Extract the (X, Y) coordinate from the center of the cell holding the provided text.  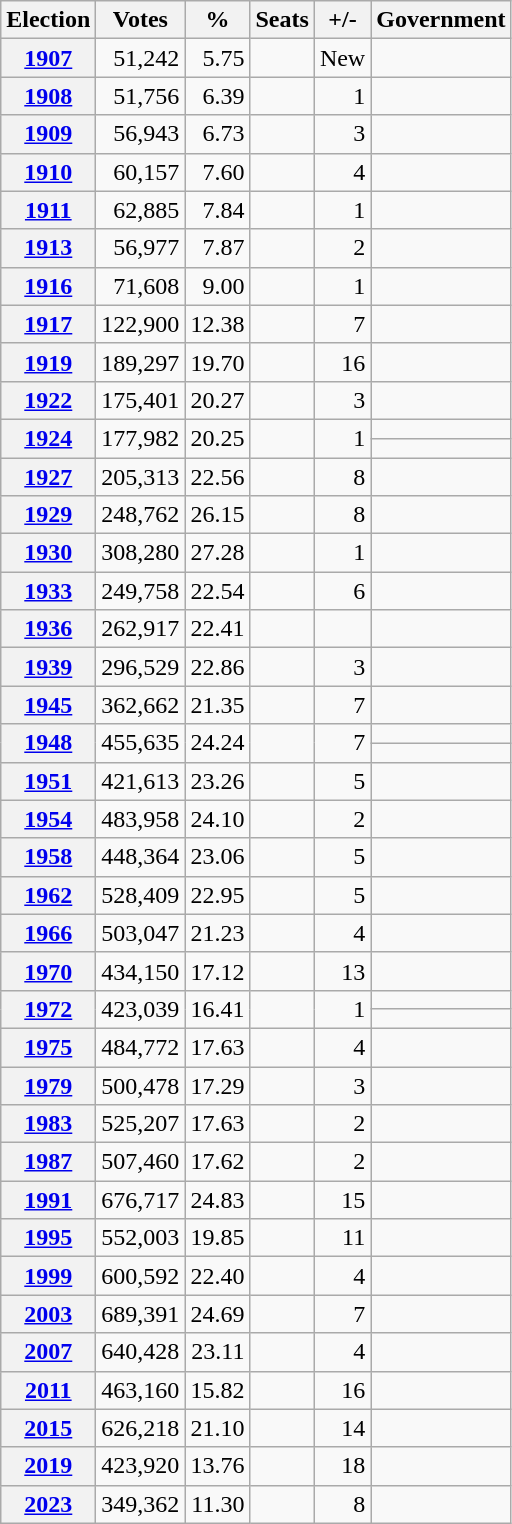
13 (342, 971)
15.82 (218, 1390)
7.60 (218, 172)
177,982 (140, 438)
19.70 (218, 362)
1939 (48, 667)
1962 (48, 895)
689,391 (140, 1314)
Seats (282, 20)
434,150 (140, 971)
60,157 (140, 172)
26.15 (218, 515)
17.29 (218, 1085)
20.27 (218, 400)
Election (48, 20)
21.35 (218, 705)
24.69 (218, 1314)
552,003 (140, 1238)
2015 (48, 1428)
296,529 (140, 667)
7.84 (218, 210)
2003 (48, 1314)
22.95 (218, 895)
2011 (48, 1390)
1948 (48, 743)
1954 (48, 819)
1936 (48, 629)
22.41 (218, 629)
626,218 (140, 1428)
19.85 (218, 1238)
640,428 (140, 1352)
12.38 (218, 324)
+/- (342, 20)
1919 (48, 362)
Votes (140, 20)
525,207 (140, 1124)
1979 (48, 1085)
1909 (48, 134)
6 (342, 591)
22.56 (218, 477)
22.86 (218, 667)
248,762 (140, 515)
1911 (48, 210)
24.24 (218, 743)
500,478 (140, 1085)
1970 (48, 971)
15 (342, 1200)
463,160 (140, 1390)
1927 (48, 477)
423,920 (140, 1466)
13.76 (218, 1466)
249,758 (140, 591)
483,958 (140, 819)
349,362 (140, 1504)
676,717 (140, 1200)
6.73 (218, 134)
1930 (48, 553)
1991 (48, 1200)
1995 (48, 1238)
1910 (48, 172)
22.40 (218, 1276)
1951 (48, 781)
51,756 (140, 96)
71,608 (140, 286)
1907 (48, 58)
11.30 (218, 1504)
484,772 (140, 1047)
5.75 (218, 58)
21.23 (218, 933)
423,039 (140, 1009)
1983 (48, 1124)
262,917 (140, 629)
2023 (48, 1504)
21.10 (218, 1428)
1922 (48, 400)
23.06 (218, 857)
24.10 (218, 819)
20.25 (218, 438)
1929 (48, 515)
455,635 (140, 743)
1966 (48, 933)
1945 (48, 705)
27.28 (218, 553)
7.87 (218, 248)
308,280 (140, 553)
122,900 (140, 324)
1924 (48, 438)
600,592 (140, 1276)
17.12 (218, 971)
448,364 (140, 857)
1916 (48, 286)
2007 (48, 1352)
1972 (48, 1009)
56,943 (140, 134)
1913 (48, 248)
17.62 (218, 1162)
23.26 (218, 781)
14 (342, 1428)
% (218, 20)
18 (342, 1466)
1958 (48, 857)
22.54 (218, 591)
175,401 (140, 400)
421,613 (140, 781)
11 (342, 1238)
1933 (48, 591)
189,297 (140, 362)
9.00 (218, 286)
503,047 (140, 933)
23.11 (218, 1352)
24.83 (218, 1200)
1975 (48, 1047)
New (342, 58)
6.39 (218, 96)
2019 (48, 1466)
16.41 (218, 1009)
1999 (48, 1276)
1908 (48, 96)
528,409 (140, 895)
56,977 (140, 248)
362,662 (140, 705)
Government (441, 20)
205,313 (140, 477)
1917 (48, 324)
62,885 (140, 210)
1987 (48, 1162)
51,242 (140, 58)
507,460 (140, 1162)
